Return [X, Y] of the center of cell containing provided text 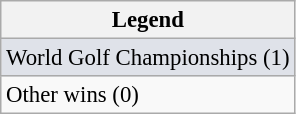
World Golf Championships (1) [148, 58]
Legend [148, 20]
Other wins (0) [148, 95]
